Find where the given text appears and provide that cell's center as (x, y) coordinate. 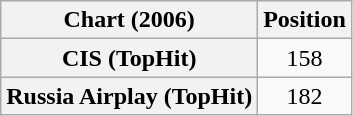
Chart (2006) (130, 20)
158 (305, 58)
Position (305, 20)
CIS (TopHit) (130, 58)
Russia Airplay (TopHit) (130, 96)
182 (305, 96)
